Provide the [x, y] coordinate of the cell's center where the given text is located.  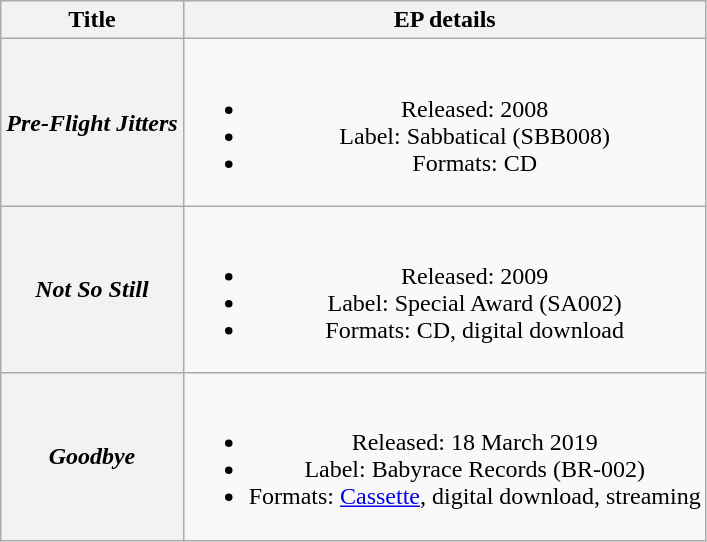
Released: 2009Label: Special Award (SA002)Formats: CD, digital download [444, 290]
Pre-Flight Jitters [92, 122]
EP details [444, 20]
Title [92, 20]
Released: 2008Label: Sabbatical (SBB008)Formats: CD [444, 122]
Goodbye [92, 456]
Released: 18 March 2019Label: Babyrace Records (BR-002)Formats: Cassette, digital download, streaming [444, 456]
Not So Still [92, 290]
